Find where the given text appears and provide that cell's center as (X, Y) coordinate. 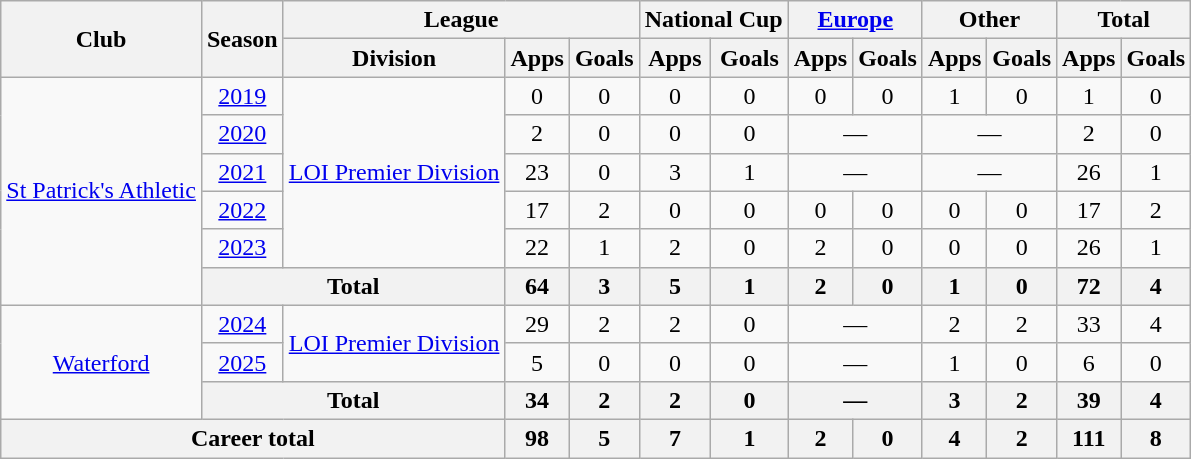
34 (537, 400)
8 (1156, 438)
Season (242, 39)
Career total (253, 438)
22 (537, 248)
39 (1089, 400)
29 (537, 324)
Europe (855, 20)
2019 (242, 96)
33 (1089, 324)
Club (102, 39)
2020 (242, 134)
National Cup (714, 20)
2024 (242, 324)
64 (537, 286)
2022 (242, 210)
72 (1089, 286)
2025 (242, 362)
Waterford (102, 362)
2021 (242, 172)
98 (537, 438)
League (461, 20)
St Patrick's Athletic (102, 191)
2023 (242, 248)
23 (537, 172)
Division (394, 58)
6 (1089, 362)
111 (1089, 438)
7 (675, 438)
Other (989, 20)
